For the text-containing cell, return its midpoint in (X, Y) coordinate format. 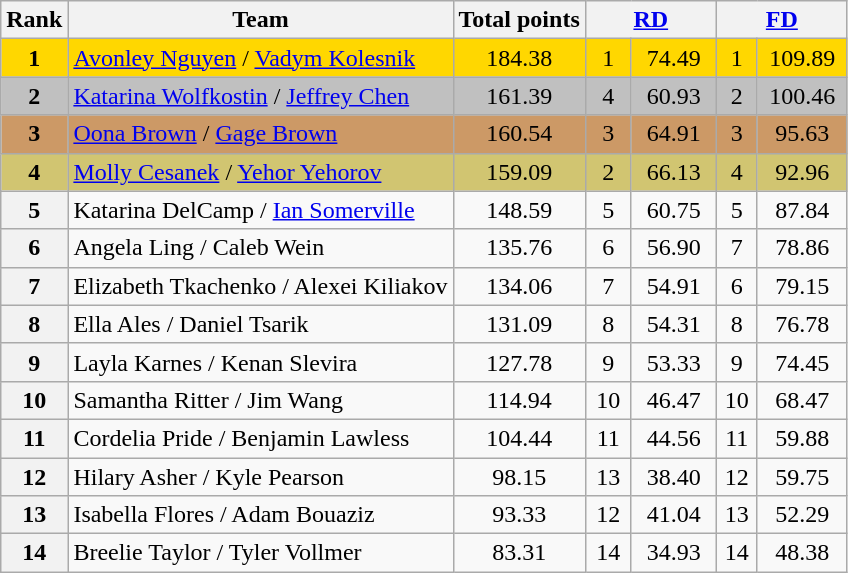
184.38 (519, 58)
83.31 (519, 553)
66.13 (674, 172)
Team (260, 20)
135.76 (519, 248)
148.59 (519, 210)
Katarina DelCamp / Ian Somerville (260, 210)
Angela Ling / Caleb Wein (260, 248)
Total points (519, 20)
Hilary Asher / Kyle Pearson (260, 477)
41.04 (674, 515)
59.75 (802, 477)
Molly Cesanek / Yehor Yehorov (260, 172)
54.31 (674, 324)
Ella Ales / Daniel Tsarik (260, 324)
44.56 (674, 438)
56.90 (674, 248)
Cordelia Pride / Benjamin Lawless (260, 438)
74.49 (674, 58)
98.15 (519, 477)
104.44 (519, 438)
92.96 (802, 172)
RD (650, 20)
134.06 (519, 286)
160.54 (519, 134)
46.47 (674, 400)
Avonley Nguyen / Vadym Kolesnik (260, 58)
53.33 (674, 362)
87.84 (802, 210)
79.15 (802, 286)
159.09 (519, 172)
54.91 (674, 286)
109.89 (802, 58)
60.93 (674, 96)
FD (782, 20)
74.45 (802, 362)
100.46 (802, 96)
64.91 (674, 134)
38.40 (674, 477)
Layla Karnes / Kenan Slevira (260, 362)
59.88 (802, 438)
95.63 (802, 134)
60.75 (674, 210)
Oona Brown / Gage Brown (260, 134)
Rank (34, 20)
Elizabeth Tkachenko / Alexei Kiliakov (260, 286)
Samantha Ritter / Jim Wang (260, 400)
52.29 (802, 515)
Katarina Wolfkostin / Jeffrey Chen (260, 96)
131.09 (519, 324)
76.78 (802, 324)
Isabella Flores / Adam Bouaziz (260, 515)
34.93 (674, 553)
127.78 (519, 362)
78.86 (802, 248)
161.39 (519, 96)
48.38 (802, 553)
93.33 (519, 515)
114.94 (519, 400)
68.47 (802, 400)
Breelie Taylor / Tyler Vollmer (260, 553)
